Detect which cell encompasses the target text, then output its (x, y) center coordinate. 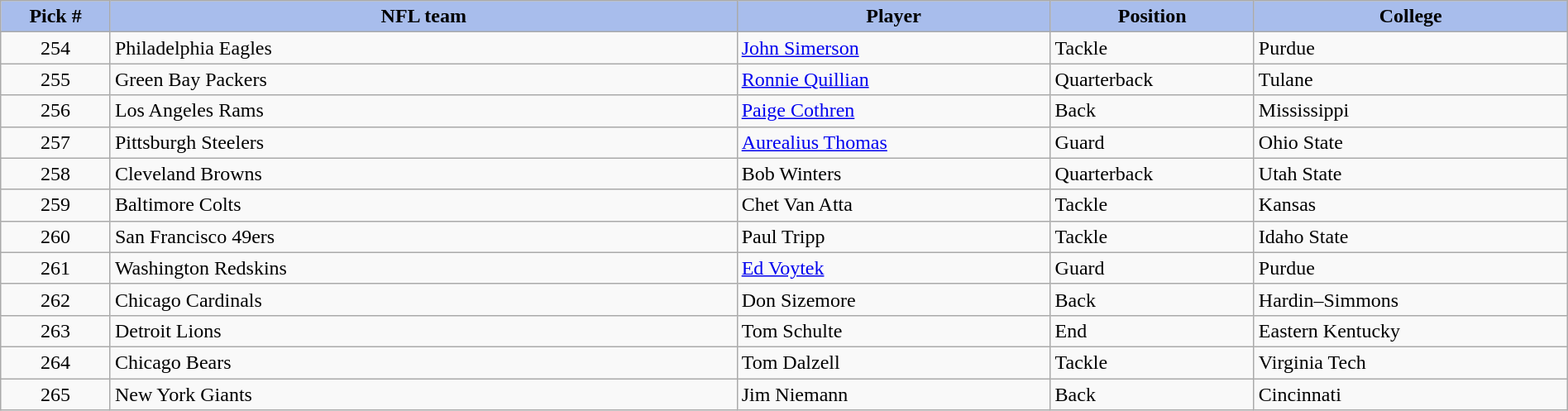
Cleveland Browns (423, 174)
San Francisco 49ers (423, 237)
Cincinnati (1411, 394)
Kansas (1411, 205)
Eastern Kentucky (1411, 331)
261 (56, 268)
Green Bay Packers (423, 79)
Tulane (1411, 79)
Pick # (56, 17)
Utah State (1411, 174)
Aurealius Thomas (893, 142)
NFL team (423, 17)
Position (1152, 17)
New York Giants (423, 394)
257 (56, 142)
Ohio State (1411, 142)
Ed Voytek (893, 268)
258 (56, 174)
256 (56, 111)
Bob Winters (893, 174)
John Simerson (893, 48)
Pittsburgh Steelers (423, 142)
Chet Van Atta (893, 205)
263 (56, 331)
Hardin–Simmons (1411, 299)
Baltimore Colts (423, 205)
265 (56, 394)
Washington Redskins (423, 268)
Don Sizemore (893, 299)
Virginia Tech (1411, 362)
259 (56, 205)
End (1152, 331)
College (1411, 17)
Chicago Cardinals (423, 299)
Detroit Lions (423, 331)
Paige Cothren (893, 111)
264 (56, 362)
Idaho State (1411, 237)
Los Angeles Rams (423, 111)
255 (56, 79)
Ronnie Quillian (893, 79)
Tom Schulte (893, 331)
260 (56, 237)
Jim Niemann (893, 394)
254 (56, 48)
Tom Dalzell (893, 362)
Mississippi (1411, 111)
262 (56, 299)
Paul Tripp (893, 237)
Player (893, 17)
Philadelphia Eagles (423, 48)
Chicago Bears (423, 362)
